Pinpoint the cell where the given text exists, returning its [x, y] midpoint coordinate. 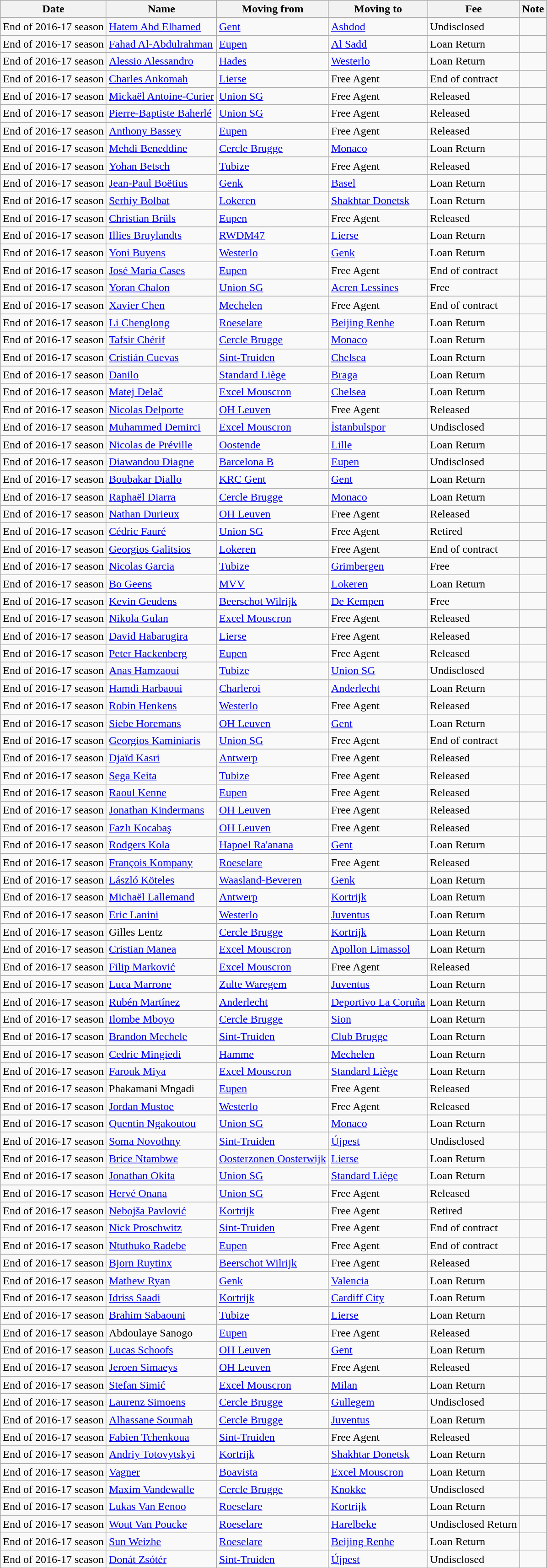
François Kompany [161, 862]
Georgios Galitsios [161, 549]
Jonathan Okita [161, 1176]
Alhassane Soumah [161, 1420]
Filip Marković [161, 967]
Phakamani Mngadi [161, 1089]
Nick Proschwitz [161, 1228]
Peter Hackenberg [161, 653]
Knokke [378, 1489]
Cristian Manea [161, 949]
Lille [378, 444]
Basel [378, 183]
Zulte Waregem [273, 984]
Wout Van Poucke [161, 1524]
Djaïd Kasri [161, 758]
Serhiy Bolbat [161, 200]
Farouk Miya [161, 1072]
Tafsir Chérif [161, 340]
Raoul Kenne [161, 793]
José María Cases [161, 270]
Brahim Sabaouni [161, 1315]
Ashdod [378, 27]
Acren Lessines [378, 288]
Jean-Paul Boëtius [161, 183]
Apollon Limassol [378, 949]
Sion [378, 1019]
Rodgers Kola [161, 845]
Mathew Ryan [161, 1280]
Charleroi [273, 688]
Abdoulaye Sanogo [161, 1333]
Raphaël Diarra [161, 496]
Fabien Tchenkoua [161, 1437]
Bjorn Ruytinx [161, 1263]
Gilles Lentz [161, 932]
Jonathan Kindermans [161, 810]
Jordan Mustoe [161, 1106]
Cristián Cuevas [161, 357]
Moving to [378, 9]
David Habarugira [161, 636]
Christian Brüls [161, 218]
RWDM47 [273, 236]
Barcelona B [273, 462]
Soma Novothny [161, 1141]
Cédric Fauré [161, 532]
İstanbulspor [378, 427]
Hatem Abd Elhamed [161, 27]
Harelbeke [378, 1524]
Hapoel Ra'anana [273, 845]
Michaël Lallemand [161, 897]
Valencia [378, 1280]
Moving from [273, 9]
Fazlı Kocabaş [161, 828]
Muhammed Demirci [161, 427]
Note [533, 9]
Siebe Horemans [161, 723]
De Kempen [378, 601]
MVV [273, 584]
Waasland-Beveren [273, 880]
Li Chenglong [161, 323]
Date [54, 9]
Milan [378, 1385]
Brice Ntambwe [161, 1158]
Quentin Ngakoutou [161, 1124]
Fahad Al-Abdulrahman [161, 44]
Mehdi Beneddine [161, 148]
Boubakar Diallo [161, 479]
Kevin Geudens [161, 601]
Nicolas Garcia [161, 566]
Bo Geens [161, 584]
Hamdi Harbaoui [161, 688]
Deportivo La Coruña [378, 1002]
Nicolas Delporte [161, 410]
Yohan Betsch [161, 166]
Pierre‑Baptiste Baherlé [161, 113]
Ilombe Mboyo [161, 1019]
Donát Zsótér [161, 1559]
Brandon Mechele [161, 1036]
Luca Marrone [161, 984]
Xavier Chen [161, 305]
Lucas Schoofs [161, 1350]
Fee [474, 9]
Nicolas de Préville [161, 444]
Hamme [273, 1054]
Andriy Totovytskyi [161, 1455]
Club Brugge [378, 1036]
Undisclosed Return [474, 1524]
Nathan Durieux [161, 514]
Sun Weizhe [161, 1541]
Grimbergen [378, 566]
Georgios Kaminiaris [161, 740]
Hervé Onana [161, 1193]
Mickaël Antoine-Curier [161, 96]
Braga [378, 375]
Name [161, 9]
Yoni Buyens [161, 253]
Laurenz Simoens [161, 1402]
Ntuthuko Radebe [161, 1245]
Maxim Vandewalle [161, 1489]
Cedric Mingiedi [161, 1054]
Jeroen Simaeys [161, 1368]
Gullegem [378, 1402]
Nikola Gulan [161, 619]
Oostende [273, 444]
Cardiff City [378, 1298]
Matej Delač [161, 392]
Vagner [161, 1472]
Danilo [161, 375]
Idriss Saadi [161, 1298]
Robin Henkens [161, 706]
Oosterzonen Oosterwijk [273, 1158]
Charles Ankomah [161, 79]
Illies Bruylandts [161, 236]
Yoran Chalon [161, 288]
Nebojša Pavlović [161, 1211]
Eric Lanini [161, 915]
KRC Gent [273, 479]
Stefan Simić [161, 1385]
Sega Keita [161, 776]
Lukas Van Eenoo [161, 1507]
Boavista [273, 1472]
Anas Hamzaoui [161, 671]
Anthony Bassey [161, 131]
Hades [273, 61]
Al Sadd [378, 44]
Alessio Alessandro [161, 61]
László Köteles [161, 880]
Diawandou Diagne [161, 462]
Rubén Martínez [161, 1002]
